Search for the cell housing the specified text and yield its [X, Y] center coordinate. 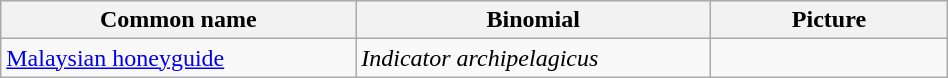
Binomial [534, 20]
Indicator archipelagicus [534, 58]
Malaysian honeyguide [178, 58]
Picture [830, 20]
Common name [178, 20]
